Detect which cell encompasses the target text, then output its (X, Y) center coordinate. 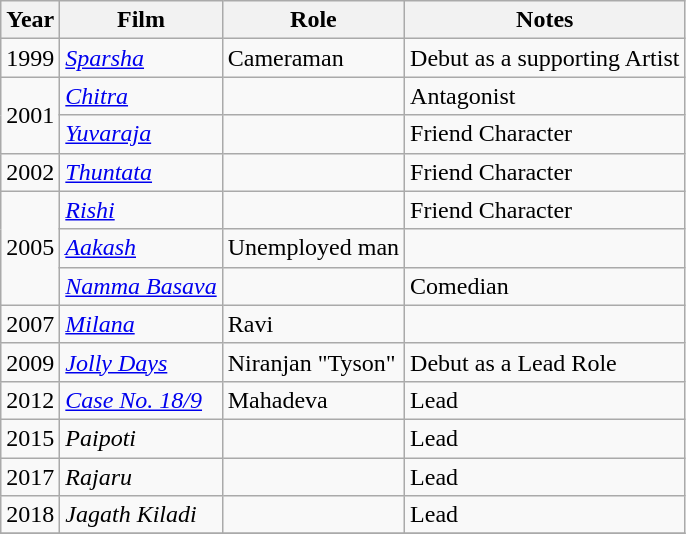
Film (141, 20)
2017 (30, 477)
Paipoti (141, 438)
Year (30, 20)
Aakash (141, 248)
Role (313, 20)
Niranjan "Tyson" (313, 362)
1999 (30, 58)
Cameraman (313, 58)
Sparsha (141, 58)
2009 (30, 362)
Thuntata (141, 172)
2005 (30, 248)
Ravi (313, 324)
Debut as a supporting Artist (545, 58)
Rishi (141, 210)
Milana (141, 324)
Comedian (545, 286)
2015 (30, 438)
Namma Basava (141, 286)
2002 (30, 172)
Case No. 18/9 (141, 400)
Jolly Days (141, 362)
Debut as a Lead Role (545, 362)
Mahadeva (313, 400)
Rajaru (141, 477)
Antagonist (545, 96)
Notes (545, 20)
Jagath Kiladi (141, 515)
Unemployed man (313, 248)
Chitra (141, 96)
Yuvaraja (141, 134)
2012 (30, 400)
2018 (30, 515)
2001 (30, 115)
2007 (30, 324)
